Detect which cell encompasses the target text, then output its [X, Y] center coordinate. 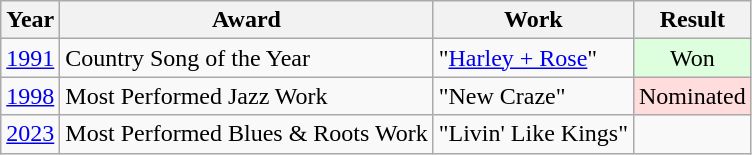
"Livin' Like Kings" [533, 134]
Won [692, 58]
Year [30, 20]
Result [692, 20]
Most Performed Blues & Roots Work [246, 134]
2023 [30, 134]
Award [246, 20]
Country Song of the Year [246, 58]
"Harley + Rose" [533, 58]
1998 [30, 96]
1991 [30, 58]
Most Performed Jazz Work [246, 96]
"New Craze" [533, 96]
Nominated [692, 96]
Work [533, 20]
